Search for the cell housing the specified text and yield its (x, y) center coordinate. 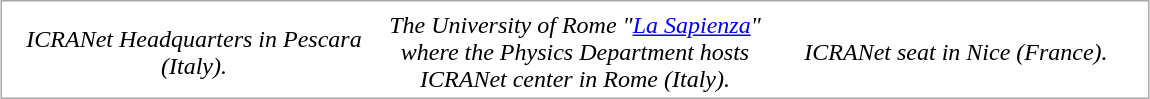
ICRANet Headquarters in Pescara (Italy). (194, 52)
ICRANet seat in Nice (France). (956, 52)
The University of Rome "La Sapienza" where the Physics Department hosts ICRANet center in Rome (Italy). (575, 52)
